Provide the (X, Y) coordinate of the cell's center where the given text is located.  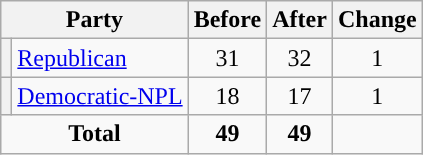
Party (94, 20)
Before (228, 20)
Change (377, 20)
17 (300, 96)
32 (300, 58)
Republican (100, 58)
After (300, 20)
18 (228, 96)
Democratic-NPL (100, 96)
Total (94, 134)
31 (228, 58)
